Output the [x, y] coordinate of the center of the cell containing the given text.  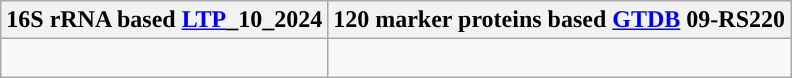
120 marker proteins based GTDB 09-RS220 [560, 20]
16S rRNA based LTP_10_2024 [164, 20]
